Return the (X, Y) coordinate for the center point of the cell that contains the specified text.  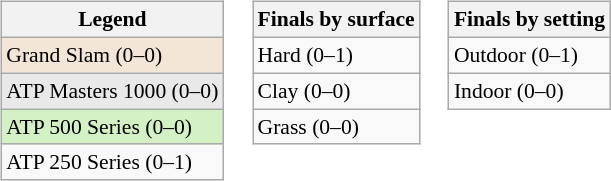
Finals by surface (336, 20)
Grand Slam (0–0) (112, 55)
Hard (0–1) (336, 55)
Finals by setting (530, 20)
Outdoor (0–1) (530, 55)
ATP Masters 1000 (0–0) (112, 91)
Grass (0–0) (336, 127)
Clay (0–0) (336, 91)
Legend (112, 20)
Indoor (0–0) (530, 91)
ATP 250 Series (0–1) (112, 162)
ATP 500 Series (0–0) (112, 127)
